Provide the [x, y] coordinate of the cell's center where the given text is located.  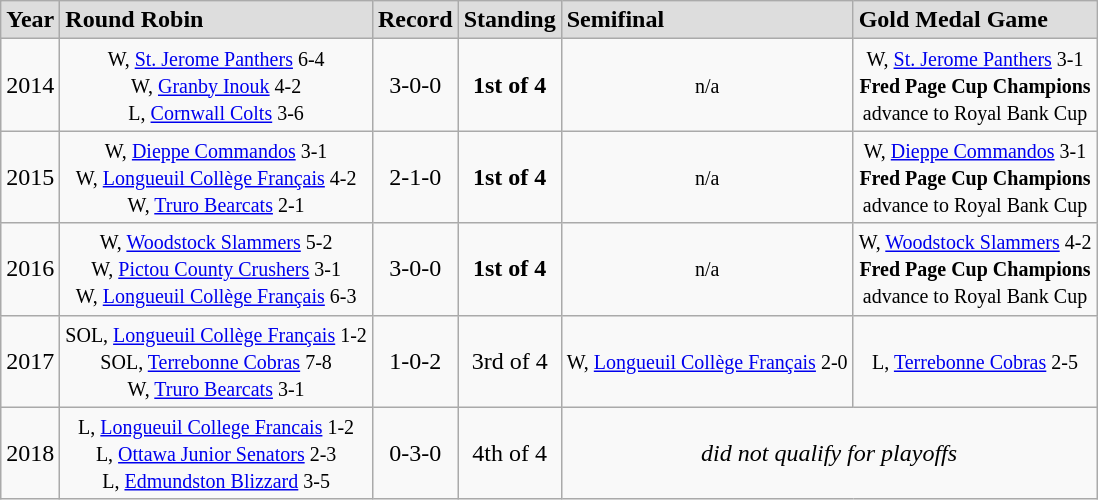
4th of 4 [510, 453]
W, St. Jerome Panthers 3-1Fred Page Cup Championsadvance to Royal Bank Cup [975, 85]
did not qualify for playoffs [829, 453]
3rd of 4 [510, 361]
2-1-0 [415, 177]
0-3-0 [415, 453]
W, Dieppe Commandos 3-1Fred Page Cup Championsadvance to Royal Bank Cup [975, 177]
W, Dieppe Commandos 3-1W, Longueuil Collège Français 4-2W, Truro Bearcats 2-1 [216, 177]
Standing [510, 20]
1-0-2 [415, 361]
Year [30, 20]
2018 [30, 453]
W, Woodstock Slammers 4-2Fred Page Cup Championsadvance to Royal Bank Cup [975, 269]
2016 [30, 269]
2017 [30, 361]
2014 [30, 85]
W, Woodstock Slammers 5-2W, Pictou County Crushers 3-1W, Longueuil Collège Français 6-3 [216, 269]
L, Terrebonne Cobras 2-5 [975, 361]
Semifinal [707, 20]
W, St. Jerome Panthers 6-4W, Granby Inouk 4-2L, Cornwall Colts 3-6 [216, 85]
W, Longueuil Collège Français 2-0 [707, 361]
Gold Medal Game [975, 20]
2015 [30, 177]
SOL, Longueuil Collège Français 1-2SOL, Terrebonne Cobras 7-8W, Truro Bearcats 3-1 [216, 361]
L, Longueuil College Francais 1-2L, Ottawa Junior Senators 2-3L, Edmundston Blizzard 3-5 [216, 453]
Round Robin [216, 20]
Record [415, 20]
